Extract the [x, y] coordinate from the center of the cell holding the provided text.  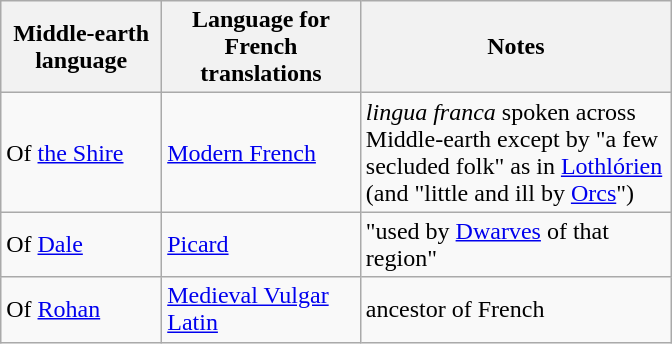
Of Dale [82, 244]
ancestor of French [516, 310]
Language for French translations [262, 47]
Of Rohan [82, 310]
Modern French [262, 152]
Picard [262, 244]
Medieval Vulgar Latin [262, 310]
"used by Dwarves of that region" [516, 244]
Notes [516, 47]
Middle-earth language [82, 47]
Of the Shire [82, 152]
lingua franca spoken across Middle-earth except by "a few secluded folk" as in Lothlórien (and "little and ill by Orcs") [516, 152]
